Return the [x, y] coordinate for the center point of the cell that contains the specified text.  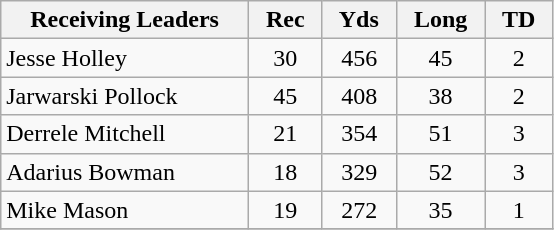
35 [440, 210]
52 [440, 172]
272 [359, 210]
408 [359, 96]
19 [285, 210]
456 [359, 58]
Rec [285, 20]
Adarius Bowman [125, 172]
18 [285, 172]
Mike Mason [125, 210]
30 [285, 58]
329 [359, 172]
1 [519, 210]
Jesse Holley [125, 58]
Jarwarski Pollock [125, 96]
21 [285, 134]
Derrele Mitchell [125, 134]
Long [440, 20]
51 [440, 134]
38 [440, 96]
Yds [359, 20]
354 [359, 134]
TD [519, 20]
Receiving Leaders [125, 20]
